Provide the (x, y) coordinate of the cell's center where the given text is located.  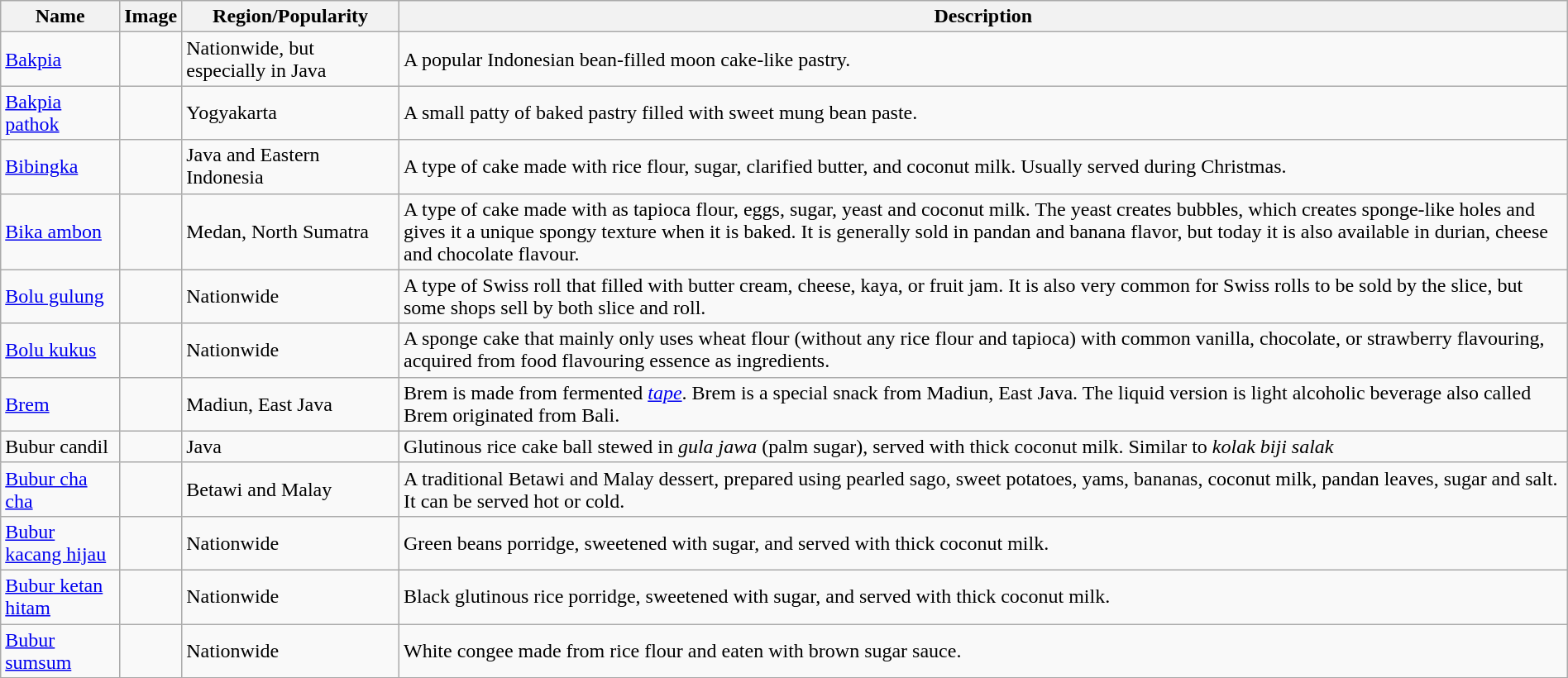
White congee made from rice flour and eaten with brown sugar sauce. (982, 650)
Name (60, 17)
Region/Popularity (291, 17)
Green beans porridge, sweetened with sugar, and served with thick coconut milk. (982, 542)
Medan, North Sumatra (291, 232)
Java (291, 446)
Bika ambon (60, 232)
Betawi and Malay (291, 489)
Bubur sumsum (60, 650)
A popular Indonesian bean-filled moon cake-like pastry. (982, 60)
Bibingka (60, 167)
A type of cake made with rice flour, sugar, clarified butter, and coconut milk. Usually served during Christmas. (982, 167)
Madiun, East Java (291, 403)
Bolu gulung (60, 296)
A small patty of baked pastry filled with sweet mung bean paste. (982, 112)
Nationwide, but especially in Java (291, 60)
Bakpia (60, 60)
Java and Eastern Indonesia (291, 167)
Description (982, 17)
Yogyakarta (291, 112)
Bubur candil (60, 446)
Image (151, 17)
Black glutinous rice porridge, sweetened with sugar, and served with thick coconut milk. (982, 597)
Brem (60, 403)
Bolu kukus (60, 351)
Glutinous rice cake ball stewed in gula jawa (palm sugar), served with thick coconut milk. Similar to kolak biji salak (982, 446)
Bubur kacang hijau (60, 542)
Bubur ketan hitam (60, 597)
Bubur cha cha (60, 489)
Bakpia pathok (60, 112)
